Return (x, y) of the center of cell containing provided text 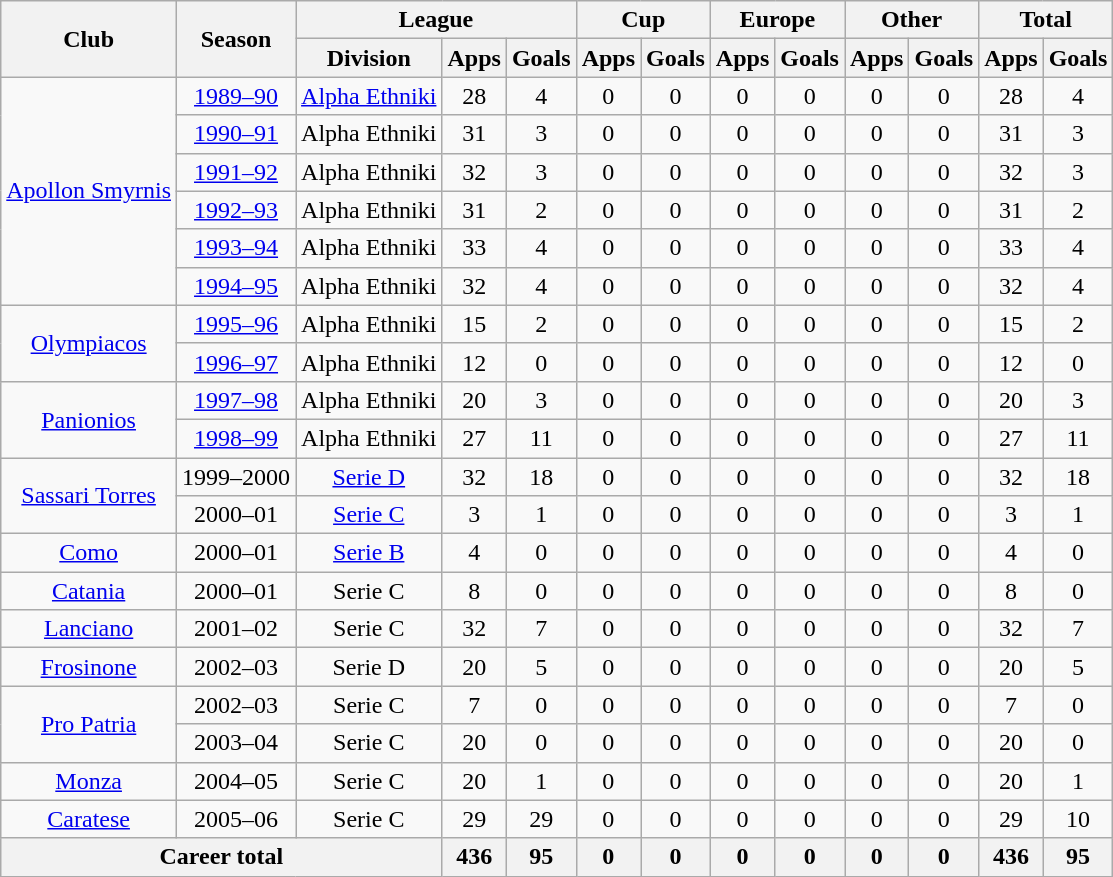
1996–97 (236, 362)
1995–96 (236, 324)
2001–02 (236, 629)
1997–98 (236, 400)
Europe (777, 20)
Catania (89, 591)
Monza (89, 781)
Total (1046, 20)
Serie B (369, 553)
Pro Patria (89, 724)
1992–93 (236, 210)
Sassari Torres (89, 496)
2004–05 (236, 781)
10 (1078, 819)
1990–91 (236, 134)
Como (89, 553)
1989–90 (236, 96)
1993–94 (236, 248)
Other (911, 20)
Season (236, 39)
Caratese (89, 819)
1999–2000 (236, 477)
Cup (643, 20)
Apollon Smyrnis (89, 191)
2005–06 (236, 819)
Lanciano (89, 629)
Division (369, 58)
League (436, 20)
2003–04 (236, 743)
Olympiacos (89, 343)
1994–95 (236, 286)
1998–99 (236, 438)
Club (89, 39)
Career total (222, 857)
1991–92 (236, 172)
Frosinone (89, 667)
Panionios (89, 419)
